Extract the [x, y] coordinate from the center of the cell holding the provided text.  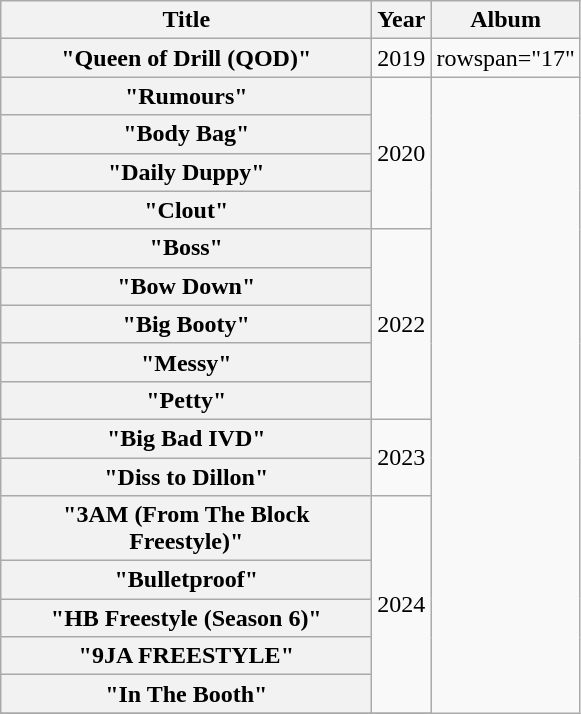
"9JA FREESTYLE" [186, 656]
"Boss" [186, 248]
"Daily Duppy" [186, 172]
"Rumours" [186, 96]
"Messy" [186, 362]
2023 [402, 457]
"Big Bad IVD" [186, 438]
"Body Bag" [186, 134]
"Petty" [186, 400]
"Clout" [186, 210]
Title [186, 20]
2022 [402, 324]
Year [402, 20]
2024 [402, 604]
"3AM (From The Block Freestyle)" [186, 528]
"Bulletproof" [186, 580]
Album [506, 20]
"Queen of Drill (QOD)" [186, 58]
"Diss to Dillon" [186, 477]
rowspan="17" [506, 58]
2019 [402, 58]
"HB Freestyle (Season 6)" [186, 618]
"In The Booth" [186, 694]
"Big Booty" [186, 324]
2020 [402, 153]
"Bow Down" [186, 286]
